Return the (x, y) coordinate for the center point of the cell that contains the specified text.  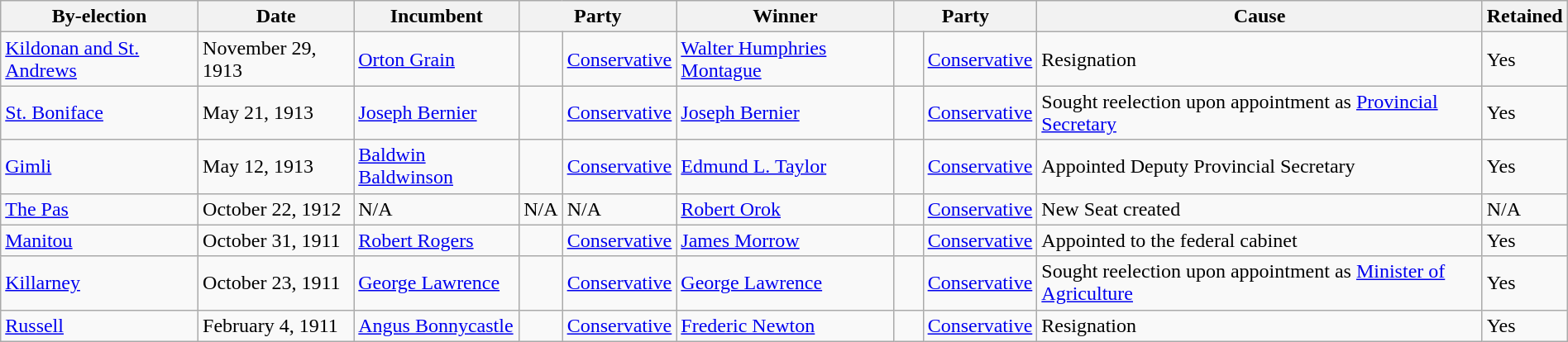
Robert Orok (786, 209)
Kildonan and St. Andrews (99, 59)
Frederic Newton (786, 325)
October 22, 1912 (276, 209)
Gimli (99, 167)
October 23, 1911 (276, 283)
St. Boniface (99, 112)
James Morrow (786, 240)
Sought reelection upon appointment as Minister of Agriculture (1260, 283)
Baldwin Baldwinson (437, 167)
By-election (99, 17)
Retained (1525, 17)
Date (276, 17)
The Pas (99, 209)
Russell (99, 325)
Walter Humphries Montague (786, 59)
November 29, 1913 (276, 59)
October 31, 1911 (276, 240)
Sought reelection upon appointment as Provincial Secretary (1260, 112)
Appointed Deputy Provincial Secretary (1260, 167)
Appointed to the federal cabinet (1260, 240)
Winner (786, 17)
New Seat created (1260, 209)
Incumbent (437, 17)
Killarney (99, 283)
Edmund L. Taylor (786, 167)
May 12, 1913 (276, 167)
May 21, 1913 (276, 112)
Angus Bonnycastle (437, 325)
Robert Rogers (437, 240)
Manitou (99, 240)
Cause (1260, 17)
February 4, 1911 (276, 325)
Orton Grain (437, 59)
